Pinpoint the cell where the given text exists, returning its (X, Y) midpoint coordinate. 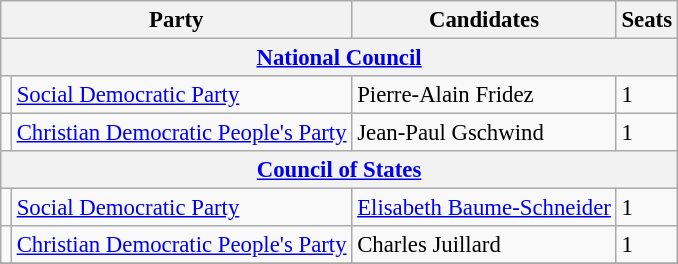
Party (176, 20)
Council of States (340, 170)
Elisabeth Baume-Schneider (484, 208)
Jean-Paul Gschwind (484, 133)
Pierre-Alain Fridez (484, 95)
National Council (340, 58)
Charles Juillard (484, 245)
Candidates (484, 20)
Seats (646, 20)
